Capture the cell that displays the provided text and extract its (X, Y) central coordinate. 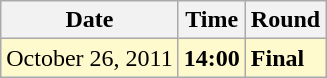
Round (285, 20)
14:00 (212, 58)
Time (212, 20)
Date (90, 20)
October 26, 2011 (90, 58)
Final (285, 58)
